Search for the cell housing the specified text and yield its [X, Y] center coordinate. 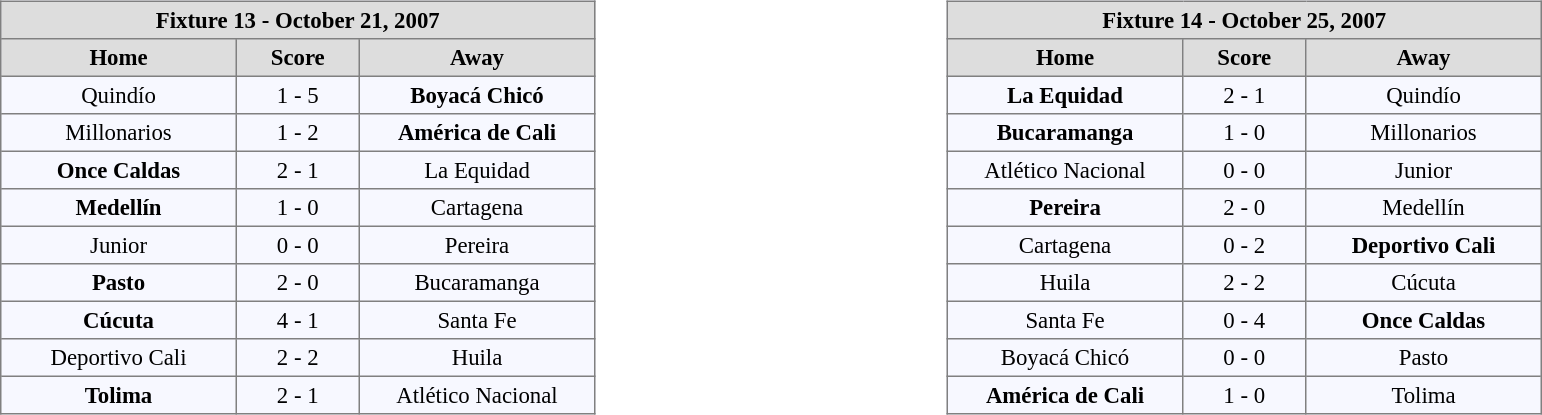
Fixture 13 - October 21, 2007 [298, 20]
4 - 1 [298, 320]
Fixture 14 - October 25, 2007 [1244, 20]
1 - 2 [298, 133]
0 - 4 [1244, 320]
0 - 2 [1244, 245]
1 - 5 [298, 95]
